Identify which cell holds the provided text, then report its (x, y) central coordinate. 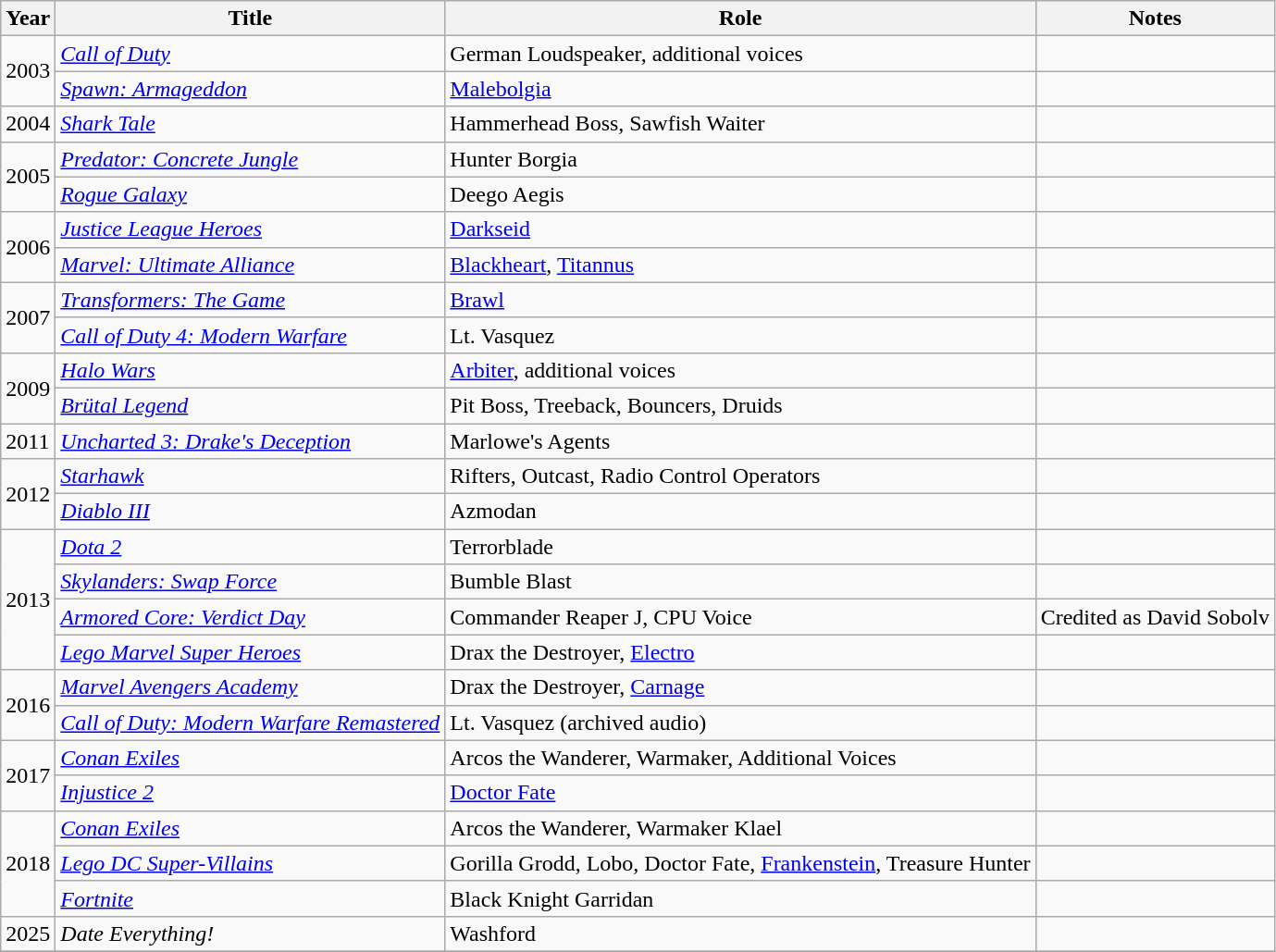
Rogue Galaxy (250, 194)
Diablo III (250, 512)
Dota 2 (250, 547)
Terrorblade (740, 547)
Azmodan (740, 512)
Credited as David Sobolv (1155, 617)
2011 (28, 441)
Starhawk (250, 476)
Date Everything! (250, 933)
Notes (1155, 19)
Injustice 2 (250, 793)
Title (250, 19)
Brawl (740, 300)
Blackheart, Titannus (740, 265)
2012 (28, 494)
Gorilla Grodd, Lobo, Doctor Fate, Frankenstein, Treasure Hunter (740, 863)
Arcos the Wanderer, Warmaker, Additional Voices (740, 758)
Lego Marvel Super Heroes (250, 652)
Pit Boss, Treeback, Bouncers, Druids (740, 405)
Transformers: The Game (250, 300)
Doctor Fate (740, 793)
Shark Tale (250, 124)
Marvel: Ultimate Alliance (250, 265)
Year (28, 19)
Lego DC Super-Villains (250, 863)
2018 (28, 863)
Deego Aegis (740, 194)
Black Knight Garridan (740, 898)
2006 (28, 247)
2003 (28, 71)
Lt. Vasquez (archived audio) (740, 723)
2007 (28, 317)
Skylanders: Swap Force (250, 582)
Darkseid (740, 229)
Hunter Borgia (740, 159)
2016 (28, 705)
Role (740, 19)
2017 (28, 775)
German Loudspeaker, additional voices (740, 54)
Rifters, Outcast, Radio Control Operators (740, 476)
Spawn: Armageddon (250, 89)
Marvel Avengers Academy (250, 687)
Malebolgia (740, 89)
Lt. Vasquez (740, 335)
Halo Wars (250, 370)
2025 (28, 933)
Predator: Concrete Jungle (250, 159)
2005 (28, 177)
Marlowe's Agents (740, 441)
Armored Core: Verdict Day (250, 617)
Call of Duty (250, 54)
Commander Reaper J, CPU Voice (740, 617)
Washford (740, 933)
Bumble Blast (740, 582)
Justice League Heroes (250, 229)
Brütal Legend (250, 405)
Arbiter, additional voices (740, 370)
2013 (28, 600)
Uncharted 3: Drake's Deception (250, 441)
Call of Duty: Modern Warfare Remastered (250, 723)
Drax the Destroyer, Carnage (740, 687)
2009 (28, 388)
2004 (28, 124)
Call of Duty 4: Modern Warfare (250, 335)
Drax the Destroyer, Electro (740, 652)
Fortnite (250, 898)
Hammerhead Boss, Sawfish Waiter (740, 124)
Arcos the Wanderer, Warmaker Klael (740, 828)
